Identify which cell holds the provided text, then report its (X, Y) central coordinate. 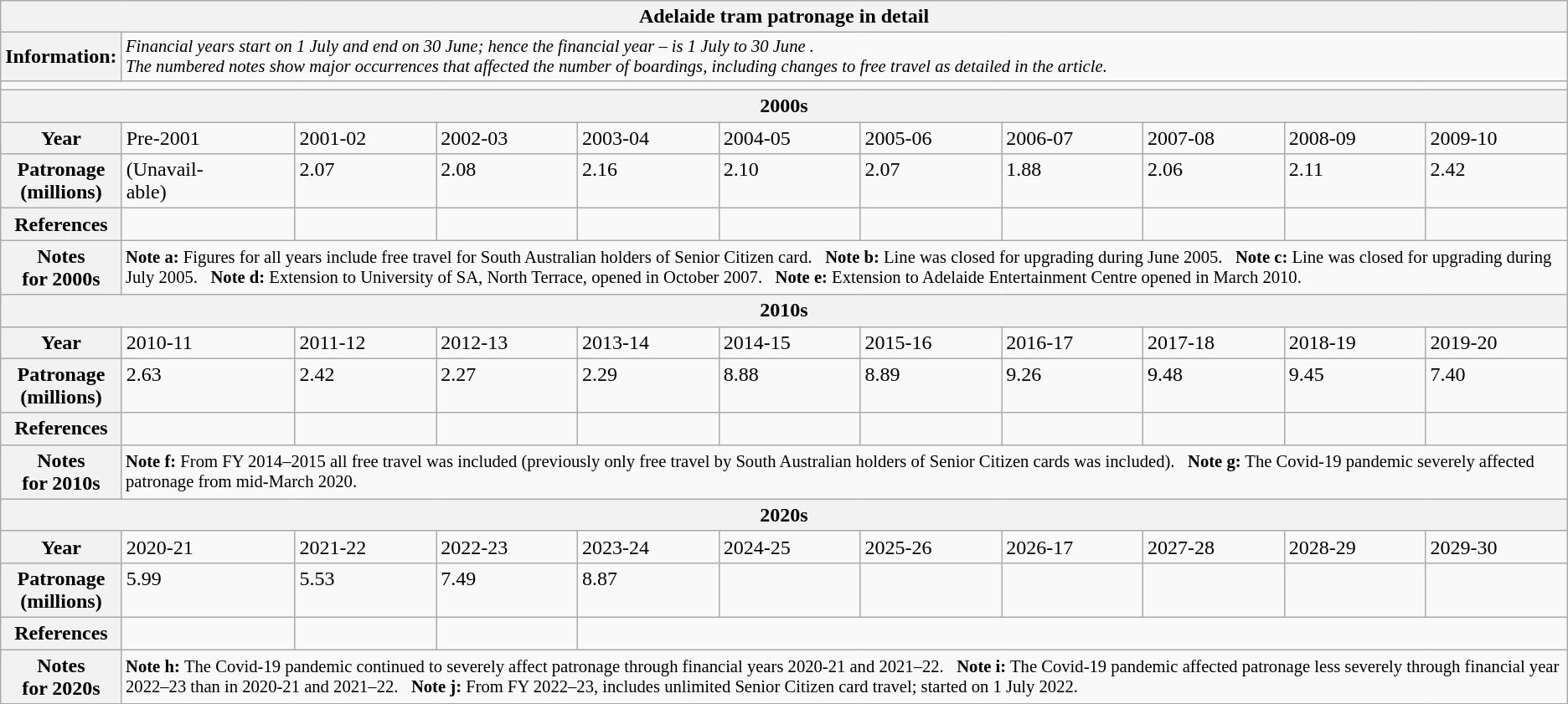
2010-11 (208, 342)
9.45 (1355, 385)
2005-06 (931, 138)
8.87 (648, 589)
2016-17 (1072, 342)
9.26 (1072, 385)
2017-18 (1213, 342)
2021-22 (365, 547)
(Unavail-able) (208, 181)
2013-14 (648, 342)
2018-19 (1355, 342)
2.10 (789, 181)
2006-07 (1072, 138)
2026-17 (1072, 547)
2.16 (648, 181)
7.40 (1496, 385)
2003-04 (648, 138)
2.11 (1355, 181)
2007-08 (1213, 138)
2.27 (508, 385)
Notesfor 2020s (61, 676)
2028-29 (1355, 547)
7.49 (508, 589)
2.08 (508, 181)
1.88 (1072, 181)
2002-03 (508, 138)
2010s (784, 311)
2001-02 (365, 138)
2023-24 (648, 547)
2015-16 (931, 342)
8.88 (789, 385)
2024-25 (789, 547)
9.48 (1213, 385)
Adelaide tram patronage in detail (784, 17)
2029-30 (1496, 547)
Information: (61, 57)
2008-09 (1355, 138)
2009-10 (1496, 138)
2011-12 (365, 342)
2000s (784, 106)
Notesfor 2000s (61, 268)
5.99 (208, 589)
2012-13 (508, 342)
2004-05 (789, 138)
2019-20 (1496, 342)
2014-15 (789, 342)
2.63 (208, 385)
2020s (784, 515)
2020-21 (208, 547)
2.06 (1213, 181)
2.29 (648, 385)
Pre-2001 (208, 138)
Notesfor 2010s (61, 472)
2027-28 (1213, 547)
5.53 (365, 589)
2025-26 (931, 547)
8.89 (931, 385)
2022-23 (508, 547)
